Find where the given text appears and provide that cell's center as (x, y) coordinate. 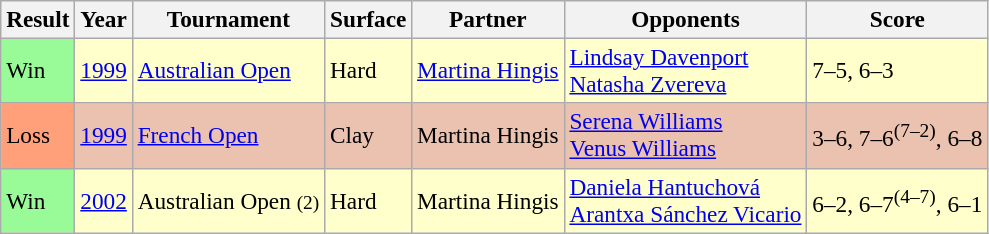
7–5, 6–3 (898, 70)
Clay (368, 136)
6–2, 6–7(4–7), 6–1 (898, 200)
2002 (104, 200)
Tournament (228, 19)
French Open (228, 136)
Daniela Hantuchová Arantxa Sánchez Vicario (686, 200)
Lindsay Davenport Natasha Zvereva (686, 70)
Surface (368, 19)
Serena Williams Venus Williams (686, 136)
Year (104, 19)
Australian Open (228, 70)
3–6, 7–6(7–2), 6–8 (898, 136)
Loss (38, 136)
Partner (488, 19)
Opponents (686, 19)
Result (38, 19)
Score (898, 19)
Australian Open (2) (228, 200)
